Provide the [x, y] coordinate of the cell's center where the given text is located.  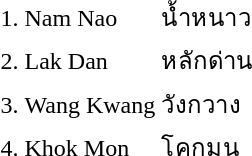
Lak Dan [90, 60]
Wang Kwang [90, 104]
